From the cell containing the given text, extract its center point as [x, y] coordinate. 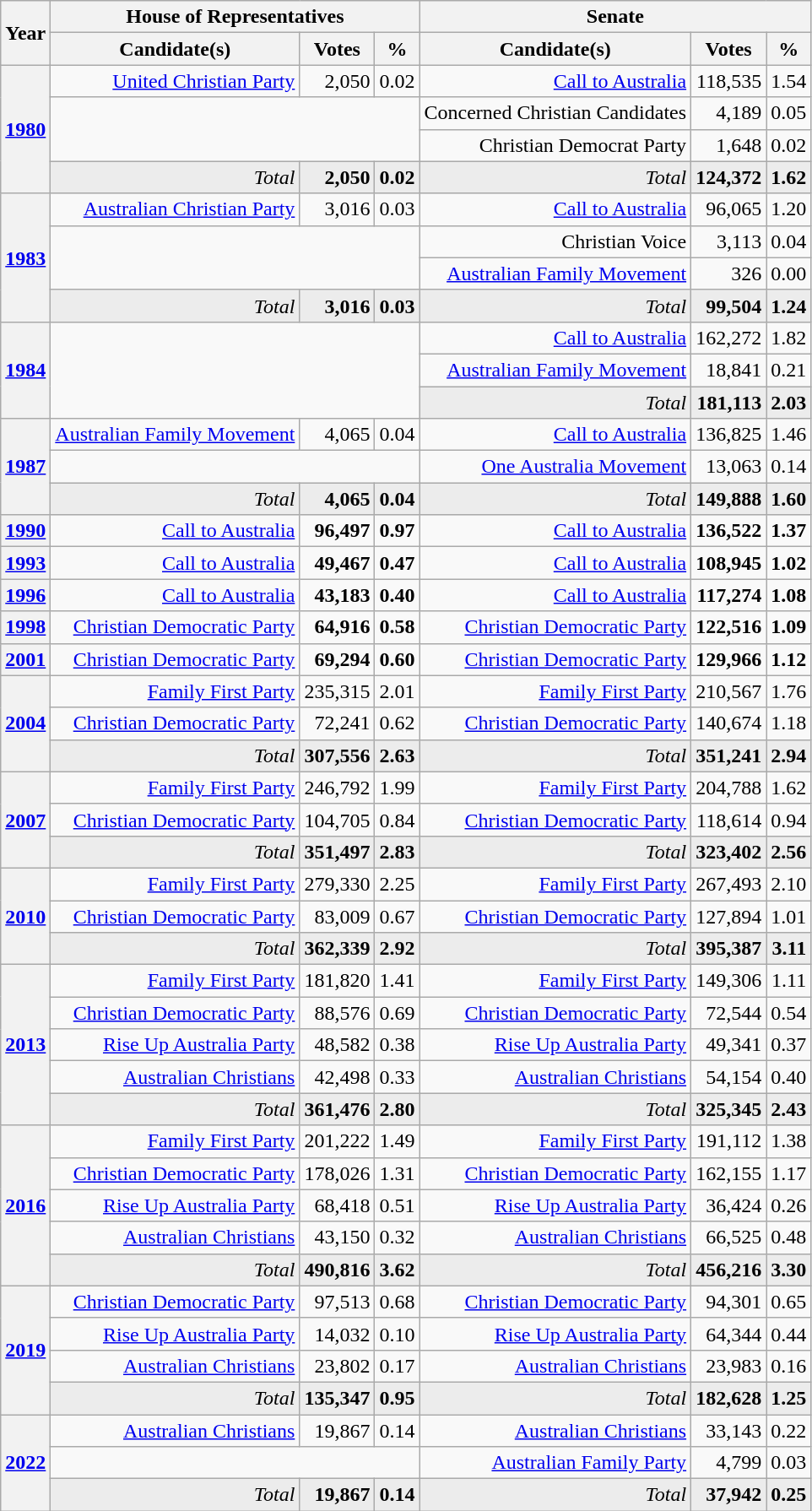
181,113 [729, 403]
4,189 [729, 113]
0.26 [788, 1205]
267,493 [729, 884]
99,504 [729, 306]
0.17 [397, 1366]
54,154 [729, 1077]
0.62 [397, 723]
325,345 [729, 1109]
0.69 [397, 1013]
Christian Democrat Party [555, 145]
0.32 [397, 1238]
2007 [25, 820]
351,241 [729, 755]
United Christian Party [176, 81]
0.22 [788, 1431]
68,418 [338, 1205]
49,467 [338, 563]
96,065 [729, 209]
2.63 [397, 755]
2010 [25, 916]
490,816 [338, 1270]
140,674 [729, 723]
88,576 [338, 1013]
326 [729, 273]
Senate [615, 17]
1.11 [788, 981]
0.65 [788, 1302]
69,294 [338, 659]
1990 [25, 531]
2.10 [788, 884]
2.83 [397, 852]
2004 [25, 723]
191,112 [729, 1141]
23,802 [338, 1366]
0.58 [397, 627]
1.49 [397, 1141]
36,424 [729, 1205]
2022 [25, 1463]
0.48 [788, 1238]
0.94 [788, 820]
0.47 [397, 563]
2.80 [397, 1109]
122,516 [729, 627]
64,344 [729, 1334]
49,341 [729, 1045]
0.10 [397, 1334]
395,387 [729, 949]
2019 [25, 1350]
1.20 [788, 209]
0.33 [397, 1077]
0.54 [788, 1013]
0.60 [397, 659]
1.60 [788, 499]
23,983 [729, 1366]
1.17 [788, 1173]
One Australia Movement [555, 467]
0.84 [397, 820]
351,497 [338, 852]
1.02 [788, 563]
2.43 [788, 1109]
72,241 [338, 723]
1.18 [788, 723]
1983 [25, 257]
37,942 [729, 1495]
14,032 [338, 1334]
1996 [25, 595]
182,628 [729, 1398]
1.38 [788, 1141]
2.03 [788, 403]
1.31 [397, 1173]
1.24 [788, 306]
2.56 [788, 852]
1.25 [788, 1398]
323,402 [729, 852]
13,063 [729, 467]
Concerned Christian Candidates [555, 113]
Christian Voice [555, 241]
4,799 [729, 1463]
96,497 [338, 531]
Australian Family Party [555, 1463]
97,513 [338, 1302]
136,522 [729, 531]
0.37 [788, 1045]
Australian Christian Party [176, 209]
0.95 [397, 1398]
162,272 [729, 338]
1984 [25, 370]
0.44 [788, 1334]
0.51 [397, 1205]
3,113 [729, 241]
1.76 [788, 691]
2.94 [788, 755]
Year [25, 33]
0.97 [397, 531]
48,582 [338, 1045]
2.01 [397, 691]
0.21 [788, 370]
2.25 [397, 884]
201,222 [338, 1141]
2001 [25, 659]
64,916 [338, 627]
204,788 [729, 788]
129,966 [729, 659]
33,143 [729, 1431]
178,026 [338, 1173]
94,301 [729, 1302]
83,009 [338, 916]
43,150 [338, 1238]
108,945 [729, 563]
43,183 [338, 595]
42,498 [338, 1077]
456,216 [729, 1270]
127,894 [729, 916]
181,820 [338, 981]
1.82 [788, 338]
2016 [25, 1205]
1.54 [788, 81]
361,476 [338, 1109]
1987 [25, 467]
0.16 [788, 1366]
135,347 [338, 1398]
1.12 [788, 659]
1.46 [788, 435]
210,567 [729, 691]
66,525 [729, 1238]
246,792 [338, 788]
1980 [25, 129]
1.08 [788, 595]
1998 [25, 627]
1.99 [397, 788]
0.05 [788, 113]
1993 [25, 563]
124,372 [729, 177]
0.25 [788, 1495]
18,841 [729, 370]
72,544 [729, 1013]
279,330 [338, 884]
2013 [25, 1045]
362,339 [338, 949]
104,705 [338, 820]
0.68 [397, 1302]
3.30 [788, 1270]
117,274 [729, 595]
149,306 [729, 981]
1.41 [397, 981]
149,888 [729, 499]
118,614 [729, 820]
0.67 [397, 916]
0.38 [397, 1045]
118,535 [729, 81]
3.11 [788, 949]
1.01 [788, 916]
House of Representatives [235, 17]
162,155 [729, 1173]
2.92 [397, 949]
1.09 [788, 627]
235,315 [338, 691]
136,825 [729, 435]
0.00 [788, 273]
1.37 [788, 531]
3.62 [397, 1270]
1,648 [729, 145]
307,556 [338, 755]
